Detect which cell encompasses the target text, then output its (x, y) center coordinate. 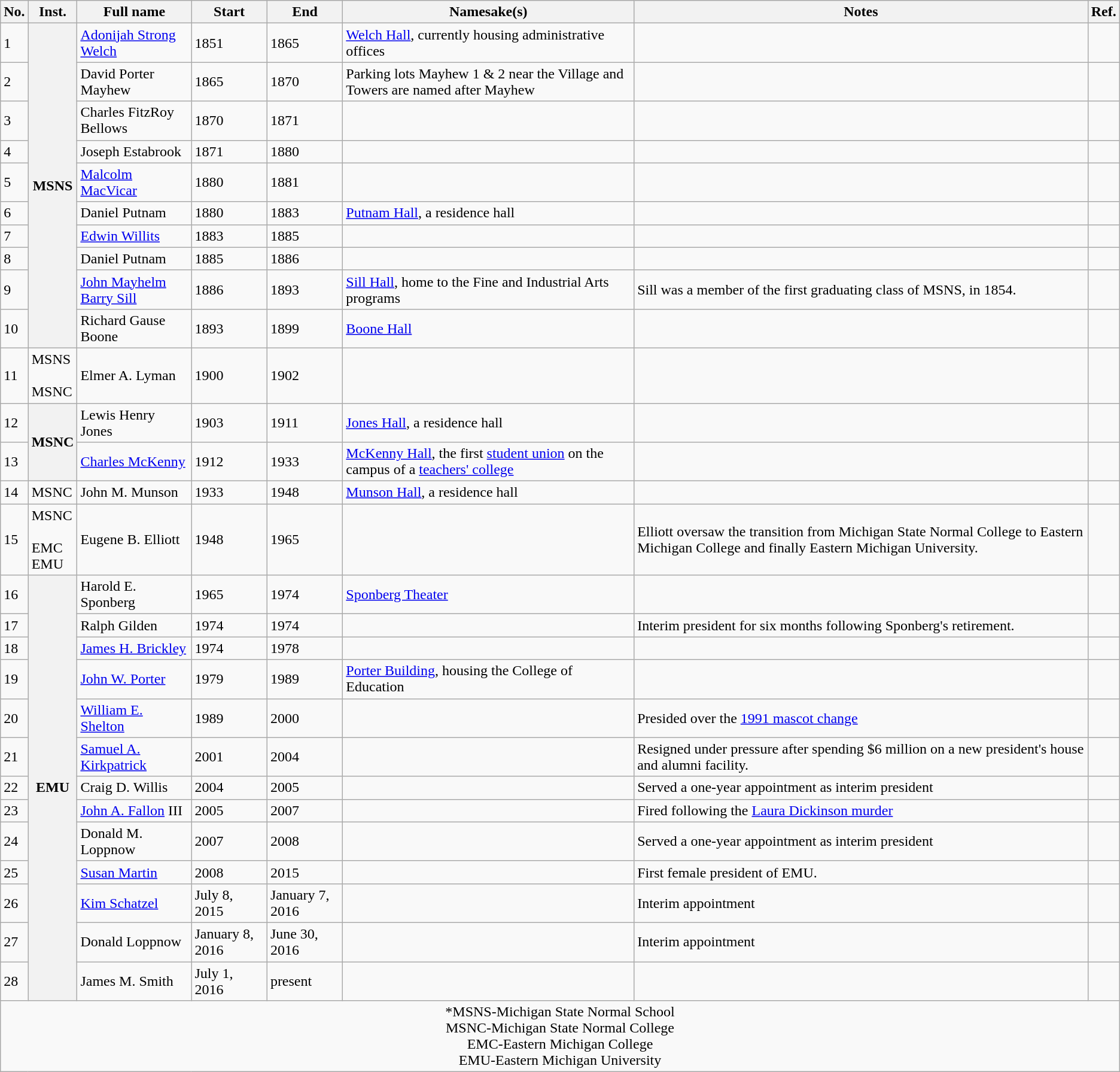
10 (14, 328)
Craig D. Willis (134, 788)
James M. Smith (134, 980)
McKenny Hall, the first student union on the campus of a teachers' college (488, 462)
1851 (229, 43)
William E. Shelton (134, 718)
John M. Munson (134, 493)
Ralph Gilden (134, 625)
20 (14, 718)
First female president of EMU. (862, 872)
1903 (229, 423)
Malcolm MacVicar (134, 182)
4 (14, 151)
2 (14, 81)
Samuel A. Kirkpatrick (134, 757)
Lewis Henry Jones (134, 423)
Putnam Hall, a residence hall (488, 213)
19 (14, 679)
13 (14, 462)
Adonijah Strong Welch (134, 43)
16 (14, 595)
12 (14, 423)
24 (14, 842)
1900 (229, 375)
21 (14, 757)
1 (14, 43)
1912 (229, 462)
17 (14, 625)
Start (229, 12)
*MSNS-Michigan State Normal School MSNC-Michigan State Normal College EMC-Eastern Michigan College EMU-Eastern Michigan University (560, 1037)
Welch Hall, currently housing administrative offices (488, 43)
1979 (229, 679)
Full name (134, 12)
3 (14, 121)
July 8, 2015 (229, 903)
28 (14, 980)
Inst. (53, 12)
1899 (305, 328)
6 (14, 213)
present (305, 980)
Charles FitzRoy Bellows (134, 121)
June 30, 2016 (305, 942)
2000 (305, 718)
14 (14, 493)
EMU (53, 788)
Jones Hall, a residence hall (488, 423)
Resigned under pressure after spending $6 million on a new president's house and alumni facility. (862, 757)
Edwin Willits (134, 236)
Charles McKenny (134, 462)
Eugene B. Elliott (134, 540)
25 (14, 872)
David Porter Mayhew (134, 81)
2015 (305, 872)
22 (14, 788)
July 1, 2016 (229, 980)
26 (14, 903)
Joseph Estabrook (134, 151)
Fired following the Laura Dickinson murder (862, 810)
MSNS MSNC (53, 375)
1881 (305, 182)
Porter Building, housing the College of Education (488, 679)
Munson Hall, a residence hall (488, 493)
Donald Loppnow (134, 942)
Harold E. Sponberg (134, 595)
23 (14, 810)
Susan Martin (134, 872)
5 (14, 182)
15 (14, 540)
Namesake(s) (488, 12)
January 8, 2016 (229, 942)
End (305, 12)
1911 (305, 423)
Sponberg Theater (488, 595)
January 7, 2016 (305, 903)
John Mayhelm Barry Sill (134, 290)
Richard Gause Boone (134, 328)
Ref. (1103, 12)
27 (14, 942)
John W. Porter (134, 679)
Donald M. Loppnow (134, 842)
9 (14, 290)
1978 (305, 648)
No. (14, 12)
Presided over the 1991 mascot change (862, 718)
Sill Hall, home to the Fine and Industrial Arts programs (488, 290)
MSNCEMC EMU (53, 540)
James H. Brickley (134, 648)
Sill was a member of the first graduating class of MSNS, in 1854. (862, 290)
Notes (862, 12)
8 (14, 259)
Parking lots Mayhew 1 & 2 near the Village and Towers are named after Mayhew (488, 81)
7 (14, 236)
1902 (305, 375)
John A. Fallon III (134, 810)
Interim president for six months following Sponberg's retirement. (862, 625)
2001 (229, 757)
Elmer A. Lyman (134, 375)
18 (14, 648)
Boone Hall (488, 328)
Elliott oversaw the transition from Michigan State Normal College to Eastern Michigan College and finally Eastern Michigan University. (862, 540)
MSNS (53, 186)
Kim Schatzel (134, 903)
11 (14, 375)
